Return the [X, Y] coordinate for the center point of the cell that contains the specified text.  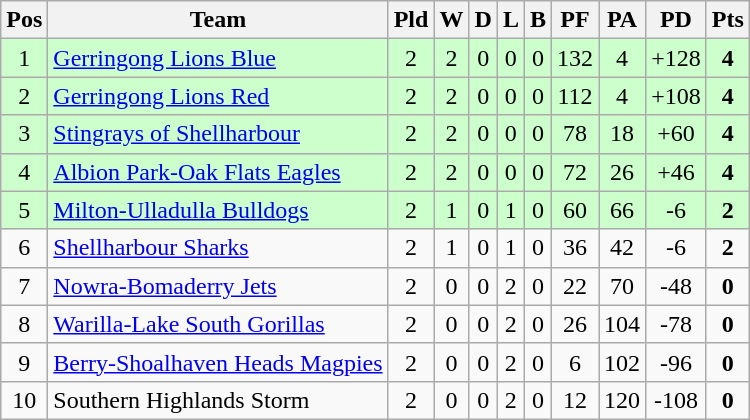
D [483, 20]
-108 [676, 400]
Albion Park-Oak Flats Eagles [218, 172]
+108 [676, 96]
+46 [676, 172]
102 [622, 362]
10 [24, 400]
-48 [676, 286]
Warilla-Lake South Gorillas [218, 324]
Shellharbour Sharks [218, 248]
Southern Highlands Storm [218, 400]
-78 [676, 324]
78 [574, 134]
5 [24, 210]
+60 [676, 134]
Berry-Shoalhaven Heads Magpies [218, 362]
72 [574, 172]
42 [622, 248]
B [538, 20]
8 [24, 324]
18 [622, 134]
PF [574, 20]
Pos [24, 20]
3 [24, 134]
60 [574, 210]
+128 [676, 58]
Pld [411, 20]
22 [574, 286]
Stingrays of Shellharbour [218, 134]
70 [622, 286]
36 [574, 248]
9 [24, 362]
12 [574, 400]
PD [676, 20]
132 [574, 58]
-96 [676, 362]
W [452, 20]
7 [24, 286]
66 [622, 210]
Milton-Ulladulla Bulldogs [218, 210]
120 [622, 400]
Nowra-Bomaderry Jets [218, 286]
PA [622, 20]
Gerringong Lions Red [218, 96]
Pts [728, 20]
Gerringong Lions Blue [218, 58]
Team [218, 20]
L [510, 20]
104 [622, 324]
112 [574, 96]
